Output the [X, Y] coordinate of the center of the cell containing the given text.  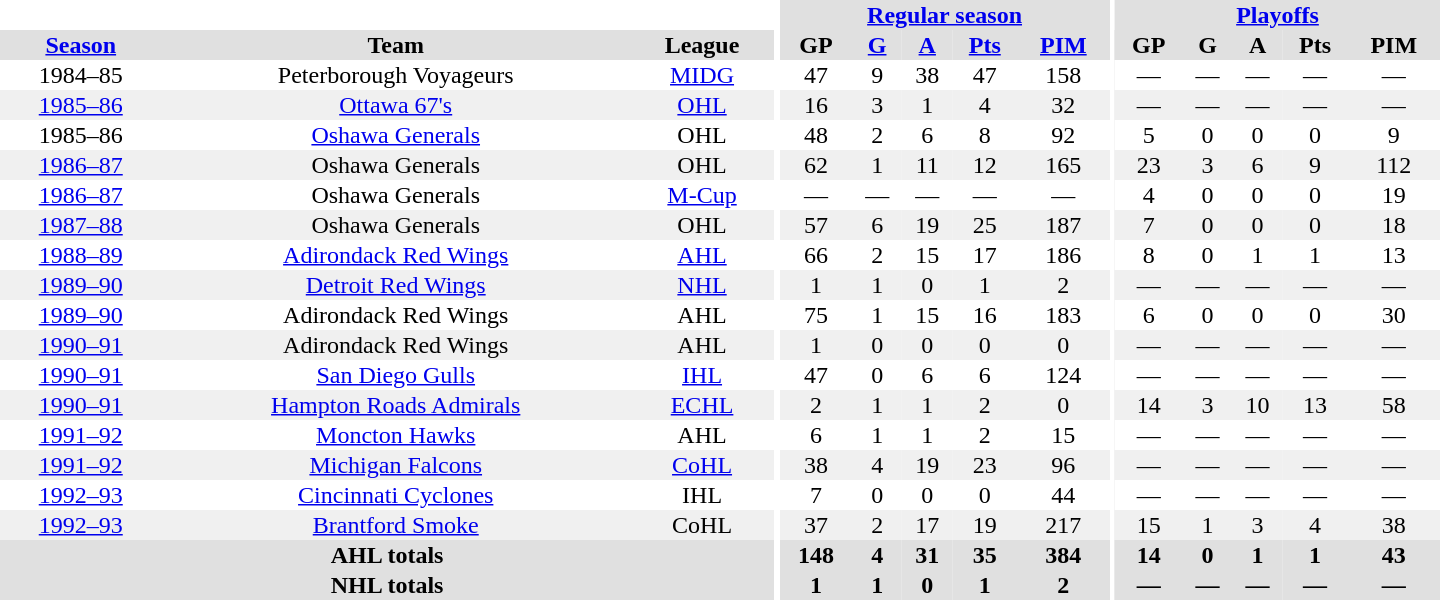
158 [1063, 75]
Season [81, 45]
62 [816, 165]
148 [816, 555]
66 [816, 255]
MIDG [702, 75]
25 [984, 225]
M-Cup [702, 195]
92 [1063, 135]
12 [984, 165]
San Diego Gulls [396, 375]
ECHL [702, 405]
NHL totals [387, 585]
48 [816, 135]
44 [1063, 495]
57 [816, 225]
Detroit Red Wings [396, 285]
AHL totals [387, 555]
Team [396, 45]
11 [927, 165]
187 [1063, 225]
37 [816, 525]
43 [1394, 555]
32 [1063, 105]
Michigan Falcons [396, 465]
Peterborough Voyageurs [396, 75]
10 [1258, 405]
186 [1063, 255]
217 [1063, 525]
Ottawa 67's [396, 105]
Brantford Smoke [396, 525]
165 [1063, 165]
League [702, 45]
183 [1063, 315]
124 [1063, 375]
Regular season [945, 15]
Playoffs [1278, 15]
31 [927, 555]
NHL [702, 285]
5 [1148, 135]
112 [1394, 165]
1987–88 [81, 225]
Moncton Hawks [396, 435]
Hampton Roads Admirals [396, 405]
96 [1063, 465]
18 [1394, 225]
35 [984, 555]
1988–89 [81, 255]
30 [1394, 315]
Cincinnati Cyclones [396, 495]
1984–85 [81, 75]
75 [816, 315]
58 [1394, 405]
384 [1063, 555]
